Scan for the cell matching the given text and deliver its (x, y) coordinate at center. 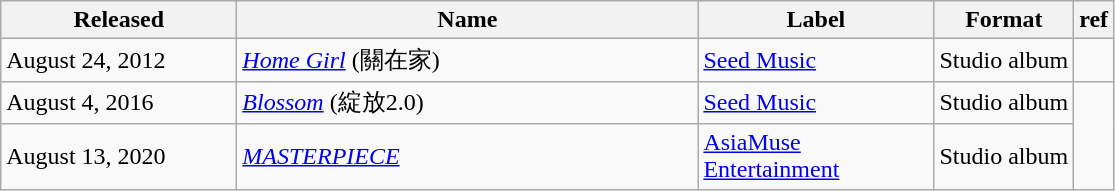
MASTERPIECE (468, 156)
Format (1004, 20)
August 4, 2016 (119, 102)
Label (816, 20)
ref (1094, 20)
August 24, 2012 (119, 60)
Name (468, 20)
Blossom (綻放2.0) (468, 102)
August 13, 2020 (119, 156)
Released (119, 20)
Home Girl (關在家) (468, 60)
AsiaMuse Entertainment (816, 156)
